Scan for the cell matching the given text and deliver its (X, Y) coordinate at center. 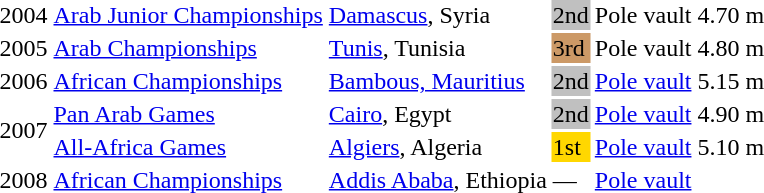
3rd (570, 48)
Arab Championships (188, 48)
Tunis, Tunisia (438, 48)
Cairo, Egypt (438, 114)
1st (570, 147)
Pan Arab Games (188, 114)
Damascus, Syria (438, 15)
Algiers, Algeria (438, 147)
All-Africa Games (188, 147)
Bambous, Mauritius (438, 81)
Arab Junior Championships (188, 15)
African Championships (188, 81)
